Return [X, Y] of the center of cell containing provided text 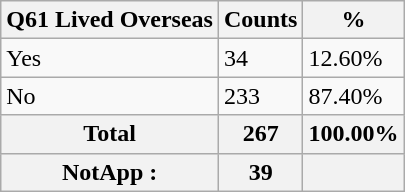
% [354, 20]
34 [260, 58]
39 [260, 172]
12.60% [354, 58]
Yes [110, 58]
Total [110, 134]
No [110, 96]
100.00% [354, 134]
NotApp : [110, 172]
Counts [260, 20]
267 [260, 134]
87.40% [354, 96]
233 [260, 96]
Q61 Lived Overseas [110, 20]
